Detect which cell encompasses the target text, then output its (X, Y) center coordinate. 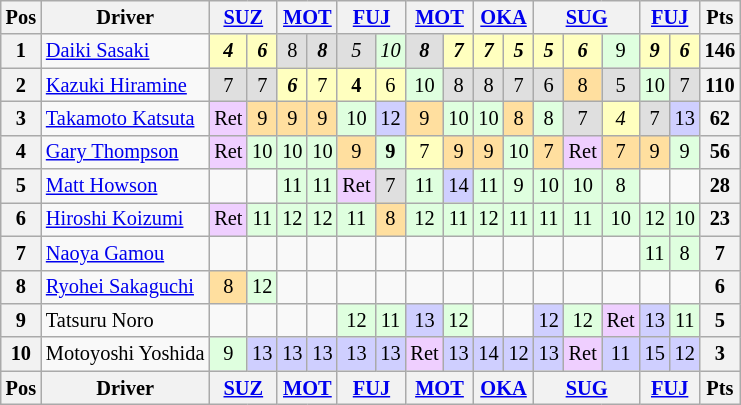
28 (720, 186)
62 (720, 118)
23 (720, 219)
Motoyoshi Yoshida (125, 354)
56 (720, 152)
Naoya Gamou (125, 253)
15 (655, 354)
Kazuki Hiramine (125, 85)
2 (21, 85)
Daiki Sasaki (125, 51)
Tatsuru Noro (125, 320)
Takamoto Katsuta (125, 118)
110 (720, 85)
Matt Howson (125, 186)
Ryohei Sakaguchi (125, 287)
Gary Thompson (125, 152)
Hiroshi Koizumi (125, 219)
1 (21, 51)
146 (720, 51)
